Return [x, y] of the center of cell containing provided text 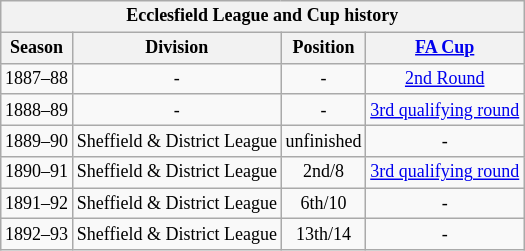
1888–89 [37, 110]
13th/14 [324, 234]
2nd/8 [324, 172]
1890–91 [37, 172]
1887–88 [37, 78]
Ecclesfield League and Cup history [262, 16]
Division [176, 48]
6th/10 [324, 204]
2nd Round [445, 78]
Season [37, 48]
1889–90 [37, 140]
FA Cup [445, 48]
1892–93 [37, 234]
1891–92 [37, 204]
unfinished [324, 140]
Position [324, 48]
